Return the [X, Y] coordinate for the center point of the cell that contains the specified text.  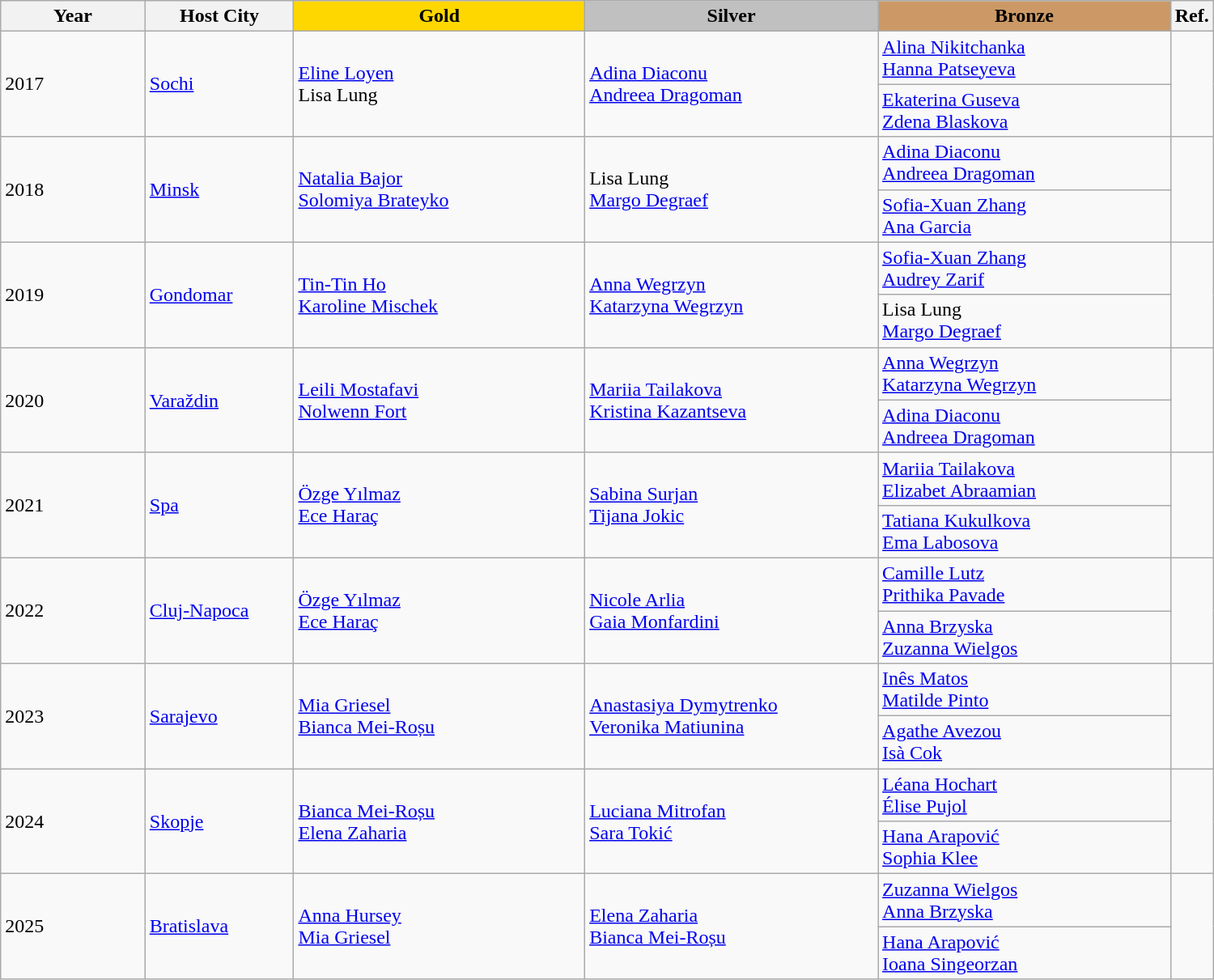
Minsk [219, 189]
2024 [73, 821]
Varaždin [219, 400]
2020 [73, 400]
Mariia Tailakova Elizabet Abraamian [1025, 479]
Sarajevo [219, 716]
Tatiana Kukulkova Ema Labosova [1025, 531]
Ref. [1191, 16]
Host City [219, 16]
Spa [219, 505]
Sofia-Xuan Zhang Ana Garcia [1025, 215]
Natalia Bajor Solomiya Brateyko [439, 189]
Hana Arapović Sophia Klee [1025, 848]
Skopje [219, 821]
Tin-Tin Ho Karoline Mischek [439, 295]
Sofia-Xuan Zhang Audrey Zarif [1025, 269]
Camille Lutz Prithika Pavade [1025, 584]
Luciana Mitrofan Sara Tokić [732, 821]
2023 [73, 716]
Silver [732, 16]
2018 [73, 189]
2021 [73, 505]
Anna Hursey Mia Griesel [439, 927]
Alina Nikitchanka Hanna Patseyeva [1025, 58]
Cluj-Napoca [219, 610]
Bronze [1025, 16]
Anastasiya Dymytrenko Veronika Matiunina [732, 716]
2022 [73, 610]
Hana Arapović Ioana Singeorzan [1025, 953]
Léana Hochart Élise Pujol [1025, 795]
Agathe Avezou Isà Cok [1025, 743]
2025 [73, 927]
Sabina Surjan Tijana Jokic [732, 505]
Leili Mostafavi Nolwenn Fort [439, 400]
Elena Zaharia Bianca Mei-Roșu [732, 927]
Sochi [219, 84]
Mia Griesel Bianca Mei-Roșu [439, 716]
Bianca Mei-Roșu Elena Zaharia [439, 821]
Gondomar [219, 295]
Gold [439, 16]
Nicole Arlia Gaia Monfardini [732, 610]
Year [73, 16]
Zuzanna Wielgos Anna Brzyska [1025, 900]
2019 [73, 295]
2017 [73, 84]
Bratislava [219, 927]
Eline Loyen Lisa Lung [439, 84]
Anna Brzyska Zuzanna Wielgos [1025, 636]
Ekaterina Guseva Zdena Blaskova [1025, 110]
Inês Matos Matilde Pinto [1025, 689]
Mariia Tailakova Kristina Kazantseva [732, 400]
